Determine the [x, y] coordinate at the center of the cell enclosing the given text.  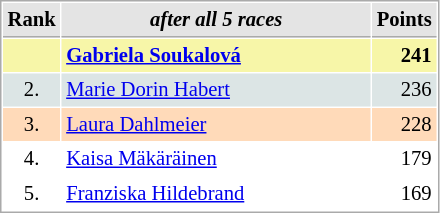
236 [404, 90]
179 [404, 158]
2. [32, 90]
169 [404, 194]
3. [32, 124]
Points [404, 20]
241 [404, 56]
Laura Dahlmeier [216, 124]
5. [32, 194]
Marie Dorin Habert [216, 90]
Gabriela Soukalová [216, 56]
228 [404, 124]
after all 5 races [216, 20]
Kaisa Mäkäräinen [216, 158]
Rank [32, 20]
Franziska Hildebrand [216, 194]
4. [32, 158]
